Locate the cell with the specified text and output its [x, y] center coordinate. 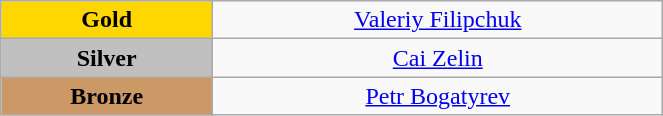
Bronze [107, 96]
Silver [107, 58]
Cai Zelin [438, 58]
Petr Bogatyrev [438, 96]
Valeriy Filipchuk [438, 20]
Gold [107, 20]
